Output the (x, y) coordinate of the center of the cell containing the given text.  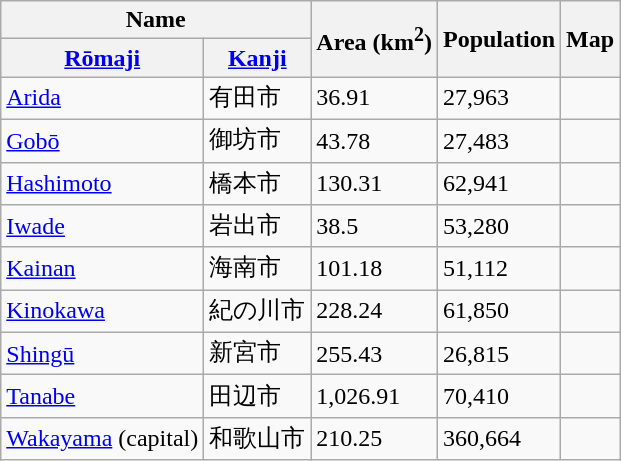
27,483 (498, 140)
101.18 (374, 268)
70,410 (498, 396)
1,026.91 (374, 396)
51,112 (498, 268)
Map (590, 39)
橋本市 (258, 184)
紀の川市 (258, 312)
Iwade (102, 226)
Hashimoto (102, 184)
Name (156, 20)
Population (498, 39)
255.43 (374, 354)
Kanji (258, 58)
有田市 (258, 98)
210.25 (374, 438)
岩出市 (258, 226)
Rōmaji (102, 58)
360,664 (498, 438)
Area (km2) (374, 39)
38.5 (374, 226)
Shingū (102, 354)
53,280 (498, 226)
Gobō (102, 140)
Wakayama (capital) (102, 438)
62,941 (498, 184)
61,850 (498, 312)
御坊市 (258, 140)
228.24 (374, 312)
Tanabe (102, 396)
新宮市 (258, 354)
Kinokawa (102, 312)
Kainan (102, 268)
130.31 (374, 184)
36.91 (374, 98)
27,963 (498, 98)
海南市 (258, 268)
26,815 (498, 354)
田辺市 (258, 396)
Arida (102, 98)
43.78 (374, 140)
和歌山市 (258, 438)
